Pinpoint the cell where the given text exists, returning its [X, Y] midpoint coordinate. 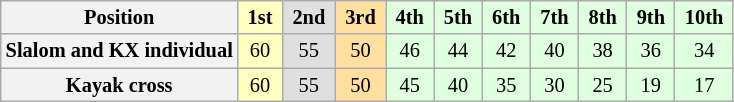
35 [506, 85]
25 [603, 85]
3rd [360, 17]
9th [651, 17]
30 [554, 85]
17 [704, 85]
10th [704, 17]
6th [506, 17]
8th [603, 17]
2nd [308, 17]
Slalom and KX individual [120, 51]
38 [603, 51]
19 [651, 85]
44 [458, 51]
Kayak cross [120, 85]
4th [410, 17]
1st [260, 17]
45 [410, 85]
Position [120, 17]
34 [704, 51]
36 [651, 51]
5th [458, 17]
7th [554, 17]
42 [506, 51]
46 [410, 51]
